Search for the cell housing the specified text and yield its [x, y] center coordinate. 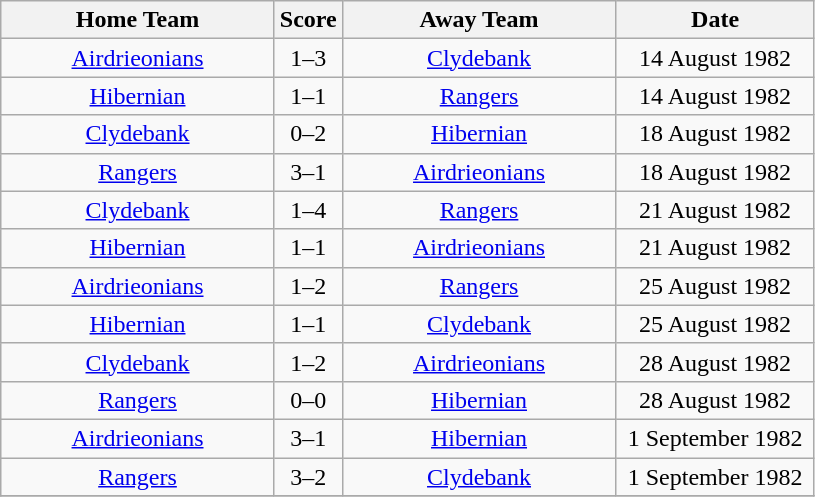
1–3 [308, 58]
0–2 [308, 134]
3–2 [308, 477]
Away Team [479, 20]
Home Team [138, 20]
Score [308, 20]
0–0 [308, 400]
Date [716, 20]
1–4 [308, 210]
